Detect which cell encompasses the target text, then output its [X, Y] center coordinate. 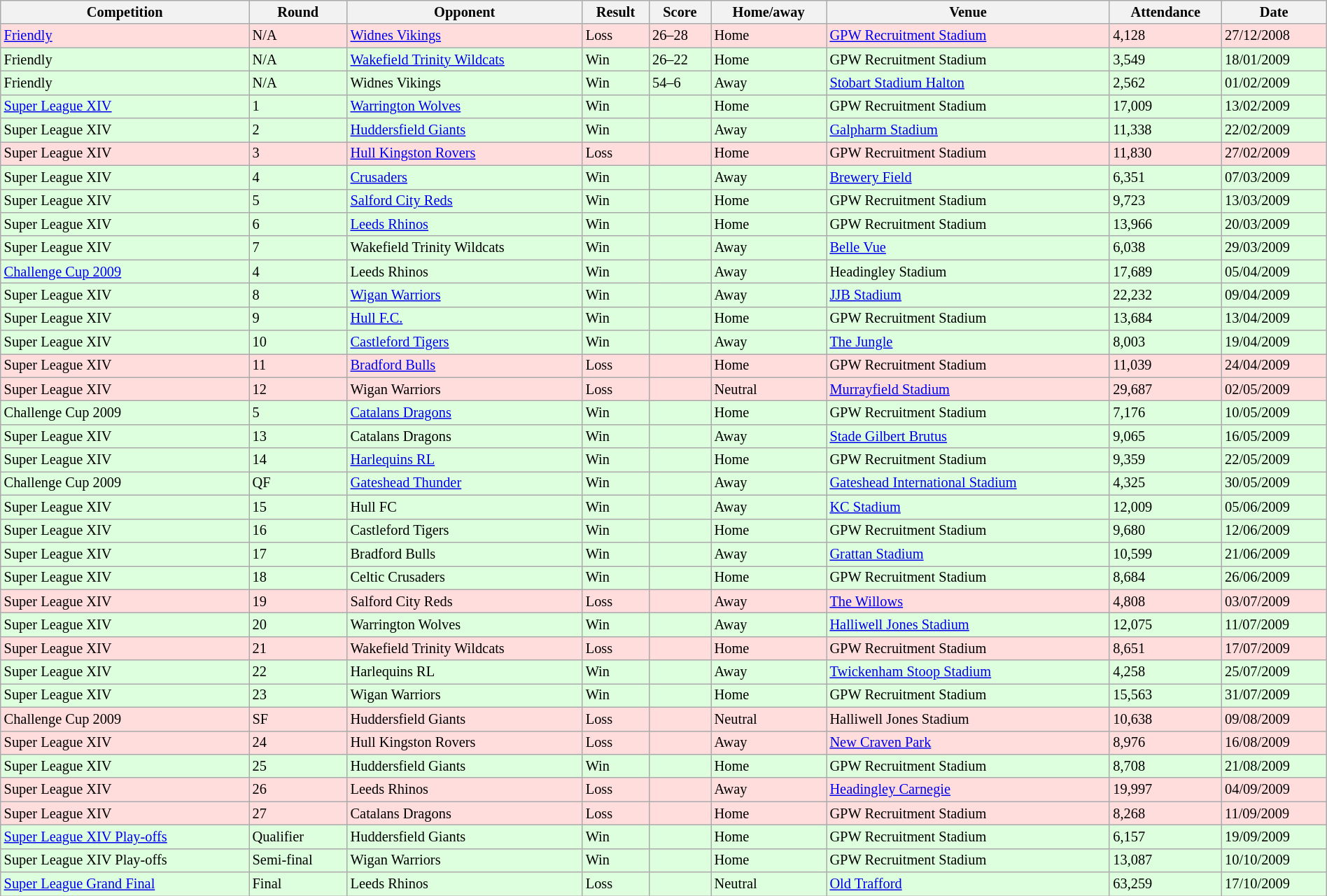
22 [298, 672]
25/07/2009 [1274, 672]
13,684 [1165, 318]
07/03/2009 [1274, 177]
20/03/2009 [1274, 224]
8 [298, 295]
Hull F.C. [465, 318]
Hull FC [465, 507]
9,680 [1165, 531]
30/05/2009 [1274, 483]
63,259 [1165, 884]
9 [298, 318]
8,268 [1165, 813]
KC Stadium [969, 507]
22/05/2009 [1274, 460]
11,338 [1165, 130]
22/02/2009 [1274, 130]
Headingley Stadium [969, 272]
13 [298, 436]
Result [616, 12]
Stade Gilbert Brutus [969, 436]
24/04/2009 [1274, 365]
19/09/2009 [1274, 836]
Opponent [465, 12]
Gateshead International Stadium [969, 483]
8,684 [1165, 577]
16 [298, 531]
03/07/2009 [1274, 601]
17,689 [1165, 272]
13,966 [1165, 224]
13/04/2009 [1274, 318]
Celtic Crusaders [465, 577]
21 [298, 648]
Home/away [768, 12]
9,065 [1165, 436]
11/09/2009 [1274, 813]
Belle Vue [969, 248]
14 [298, 460]
02/05/2009 [1274, 389]
Date [1274, 12]
31/07/2009 [1274, 695]
Final [298, 884]
3,549 [1165, 59]
16/05/2009 [1274, 436]
09/04/2009 [1274, 295]
Crusaders [465, 177]
26–22 [680, 59]
Twickenham Stoop Stadium [969, 672]
19,997 [1165, 790]
22,232 [1165, 295]
8,003 [1165, 342]
19 [298, 601]
2,562 [1165, 83]
15 [298, 507]
21/06/2009 [1274, 554]
4,128 [1165, 36]
9,359 [1165, 460]
8,651 [1165, 648]
Attendance [1165, 12]
17/07/2009 [1274, 648]
12 [298, 389]
23 [298, 695]
7,176 [1165, 412]
05/06/2009 [1274, 507]
Competition [125, 12]
19/04/2009 [1274, 342]
12,075 [1165, 624]
11,039 [1165, 365]
16/08/2009 [1274, 743]
25 [298, 766]
JJB Stadium [969, 295]
12/06/2009 [1274, 531]
6 [298, 224]
54–6 [680, 83]
7 [298, 248]
17,009 [1165, 106]
11 [298, 365]
New Craven Park [969, 743]
Score [680, 12]
10/05/2009 [1274, 412]
6,157 [1165, 836]
11/07/2009 [1274, 624]
27/02/2009 [1274, 153]
Semi-final [298, 860]
4,808 [1165, 601]
Qualifier [298, 836]
17 [298, 554]
17/10/2009 [1274, 884]
10,599 [1165, 554]
The Jungle [969, 342]
Old Trafford [969, 884]
01/02/2009 [1274, 83]
Gateshead Thunder [465, 483]
20 [298, 624]
Venue [969, 12]
13/02/2009 [1274, 106]
10/10/2009 [1274, 860]
8,976 [1165, 743]
27 [298, 813]
26–28 [680, 36]
10 [298, 342]
3 [298, 153]
SF [298, 719]
13,087 [1165, 860]
The Willows [969, 601]
18 [298, 577]
04/09/2009 [1274, 790]
Brewery Field [969, 177]
Super League Grand Final [125, 884]
Murrayfield Stadium [969, 389]
4,258 [1165, 672]
11,830 [1165, 153]
8,708 [1165, 766]
4,325 [1165, 483]
26/06/2009 [1274, 577]
Grattan Stadium [969, 554]
13/03/2009 [1274, 201]
24 [298, 743]
05/04/2009 [1274, 272]
21/08/2009 [1274, 766]
18/01/2009 [1274, 59]
Headingley Carnegie [969, 790]
QF [298, 483]
12,009 [1165, 507]
6,351 [1165, 177]
09/08/2009 [1274, 719]
9,723 [1165, 201]
29/03/2009 [1274, 248]
Stobart Stadium Halton [969, 83]
15,563 [1165, 695]
6,038 [1165, 248]
27/12/2008 [1274, 36]
Round [298, 12]
2 [298, 130]
26 [298, 790]
29,687 [1165, 389]
1 [298, 106]
Galpharm Stadium [969, 130]
10,638 [1165, 719]
